Provide the [X, Y] coordinate of the cell's center where the given text is located.  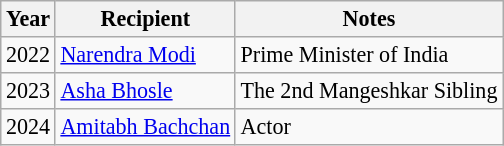
2024 [28, 126]
Recipient [145, 18]
Year [28, 18]
Actor [368, 126]
Amitabh Bachchan [145, 126]
Asha Bhosle [145, 90]
Prime Minister of India [368, 54]
2022 [28, 54]
Notes [368, 18]
Narendra Modi [145, 54]
The 2nd Mangeshkar Sibling [368, 90]
2023 [28, 90]
